Scan for the cell matching the given text and deliver its (x, y) coordinate at center. 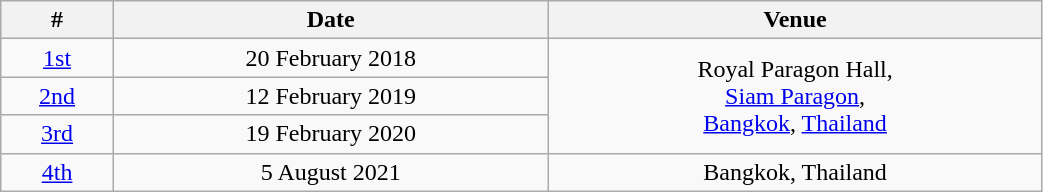
Venue (795, 20)
Bangkok, Thailand (795, 172)
Date (330, 20)
12 February 2019 (330, 96)
# (58, 20)
20 February 2018 (330, 58)
1st (58, 58)
3rd (58, 134)
4th (58, 172)
2nd (58, 96)
Royal Paragon Hall,Siam Paragon,Bangkok, Thailand (795, 96)
5 August 2021 (330, 172)
19 February 2020 (330, 134)
